Extract the [X, Y] coordinate from the center of the cell holding the provided text.  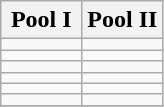
Pool I [42, 20]
Pool II [122, 20]
